Pinpoint the cell where the given text exists, returning its [X, Y] midpoint coordinate. 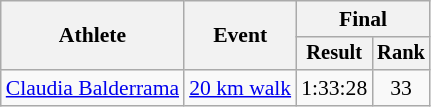
Athlete [92, 36]
20 km walk [240, 88]
Rank [401, 54]
1:33:28 [334, 88]
Result [334, 54]
Event [240, 36]
33 [401, 88]
Claudia Balderrama [92, 88]
Final [363, 19]
